Return the (x, y) coordinate for the center point of the cell that contains the specified text.  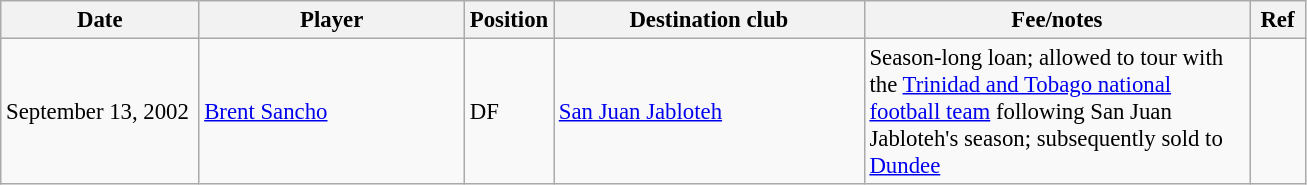
San Juan Jabloteh (710, 112)
Position (508, 20)
Brent Sancho (332, 112)
DF (508, 112)
Ref (1278, 20)
Player (332, 20)
Destination club (710, 20)
Date (100, 20)
Fee/notes (1057, 20)
September 13, 2002 (100, 112)
